Extract the (x, y) coordinate from the center of the cell holding the provided text.  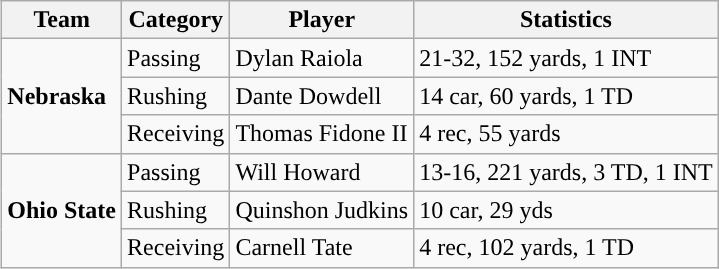
4 rec, 55 yards (566, 134)
13-16, 221 yards, 3 TD, 1 INT (566, 172)
Thomas Fidone II (322, 134)
4 rec, 102 yards, 1 TD (566, 248)
Quinshon Judkins (322, 210)
Category (176, 20)
10 car, 29 yds (566, 210)
Statistics (566, 20)
Carnell Tate (322, 248)
Dylan Raiola (322, 58)
Dante Dowdell (322, 96)
14 car, 60 yards, 1 TD (566, 96)
Nebraska (62, 96)
21-32, 152 yards, 1 INT (566, 58)
Player (322, 20)
Ohio State (62, 210)
Team (62, 20)
Will Howard (322, 172)
